Capture the cell that displays the provided text and extract its (X, Y) central coordinate. 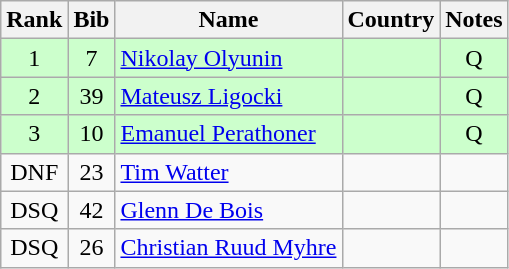
Country (391, 20)
2 (34, 96)
Bib (92, 20)
Name (228, 20)
Glenn De Bois (228, 210)
Emanuel Perathoner (228, 134)
DNF (34, 172)
1 (34, 58)
42 (92, 210)
Rank (34, 20)
Christian Ruud Myhre (228, 248)
10 (92, 134)
39 (92, 96)
26 (92, 248)
3 (34, 134)
Tim Watter (228, 172)
7 (92, 58)
Notes (474, 20)
23 (92, 172)
Nikolay Olyunin (228, 58)
Mateusz Ligocki (228, 96)
